Search for the cell housing the specified text and yield its (X, Y) center coordinate. 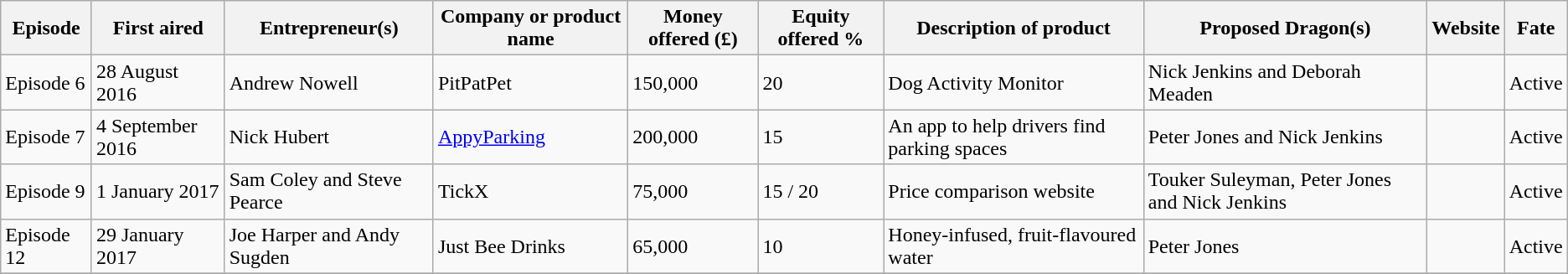
29 January 2017 (157, 246)
Episode 12 (47, 246)
65,000 (694, 246)
Description of product (1014, 28)
Entrepreneur(s) (328, 28)
Nick Jenkins and Deborah Meaden (1285, 82)
Joe Harper and Andy Sugden (328, 246)
1 January 2017 (157, 191)
200,000 (694, 137)
AppyParking (530, 137)
Company or product name (530, 28)
Touker Suleyman, Peter Jones and Nick Jenkins (1285, 191)
Episode 9 (47, 191)
First aired (157, 28)
Dog Activity Monitor (1014, 82)
Andrew Nowell (328, 82)
Money offered (£) (694, 28)
PitPatPet (530, 82)
28 August 2016 (157, 82)
20 (821, 82)
Honey-infused, fruit-flavoured water (1014, 246)
Just Bee Drinks (530, 246)
Sam Coley and Steve Pearce (328, 191)
Website (1466, 28)
Nick Hubert (328, 137)
10 (821, 246)
15 (821, 137)
Peter Jones (1285, 246)
Equity offered % (821, 28)
4 September 2016 (157, 137)
Peter Jones and Nick Jenkins (1285, 137)
15 / 20 (821, 191)
An app to help drivers find parking spaces (1014, 137)
Fate (1536, 28)
Episode 6 (47, 82)
TickX (530, 191)
75,000 (694, 191)
Price comparison website (1014, 191)
Proposed Dragon(s) (1285, 28)
150,000 (694, 82)
Episode (47, 28)
Episode 7 (47, 137)
